Find where the given text appears and provide that cell's center as (x, y) coordinate. 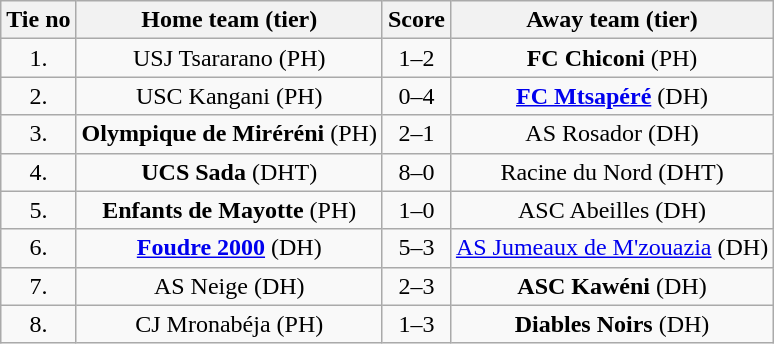
1–2 (416, 58)
Foudre 2000 (DH) (229, 248)
FC Mtsapéré (DH) (612, 96)
7. (38, 286)
UCS Sada (DHT) (229, 172)
Home team (tier) (229, 20)
6. (38, 248)
2–3 (416, 286)
CJ Mronabéja (PH) (229, 324)
Tie no (38, 20)
8. (38, 324)
2–1 (416, 134)
Diables Noirs (DH) (612, 324)
0–4 (416, 96)
1. (38, 58)
5–3 (416, 248)
Racine du Nord (DHT) (612, 172)
Enfants de Mayotte (PH) (229, 210)
2. (38, 96)
FC Chiconi (PH) (612, 58)
ASC Abeilles (DH) (612, 210)
5. (38, 210)
1–0 (416, 210)
USC Kangani (PH) (229, 96)
3. (38, 134)
ASC Kawéni (DH) (612, 286)
Score (416, 20)
AS Jumeaux de M'zouazia (DH) (612, 248)
Away team (tier) (612, 20)
AS Rosador (DH) (612, 134)
AS Neige (DH) (229, 286)
USJ Tsararano (PH) (229, 58)
4. (38, 172)
8–0 (416, 172)
1–3 (416, 324)
Olympique de Miréréni (PH) (229, 134)
